Locate the cell with the specified text and output its [x, y] center coordinate. 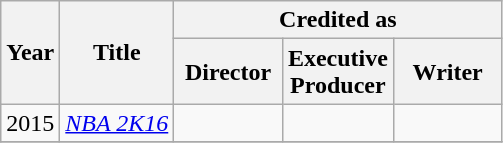
Director [228, 72]
Credited as [338, 20]
ExecutiveProducer [338, 72]
NBA 2K16 [117, 123]
Year [30, 52]
2015 [30, 123]
Writer [448, 72]
Title [117, 52]
